From the cell containing the given text, extract its center point as (x, y) coordinate. 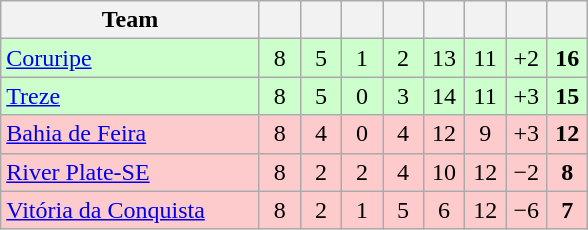
−6 (526, 210)
16 (568, 58)
14 (444, 96)
15 (568, 96)
7 (568, 210)
River Plate-SE (130, 172)
Coruripe (130, 58)
6 (444, 210)
10 (444, 172)
9 (486, 134)
−2 (526, 172)
13 (444, 58)
Treze (130, 96)
+2 (526, 58)
Vitória da Conquista (130, 210)
Team (130, 20)
3 (402, 96)
Bahia de Feira (130, 134)
